From the cell containing the given text, extract its center point as (X, Y) coordinate. 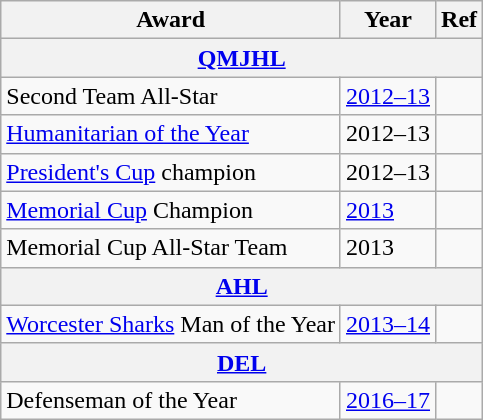
Memorial Cup All-Star Team (171, 248)
AHL (242, 286)
2016–17 (388, 400)
DEL (242, 362)
QMJHL (242, 58)
Memorial Cup Champion (171, 210)
2013–14 (388, 324)
President's Cup champion (171, 172)
Award (171, 20)
Humanitarian of the Year (171, 134)
Worcester Sharks Man of the Year (171, 324)
Second Team All-Star (171, 96)
Defenseman of the Year (171, 400)
Year (388, 20)
Ref (460, 20)
